From the cell containing the given text, extract its center point as [x, y] coordinate. 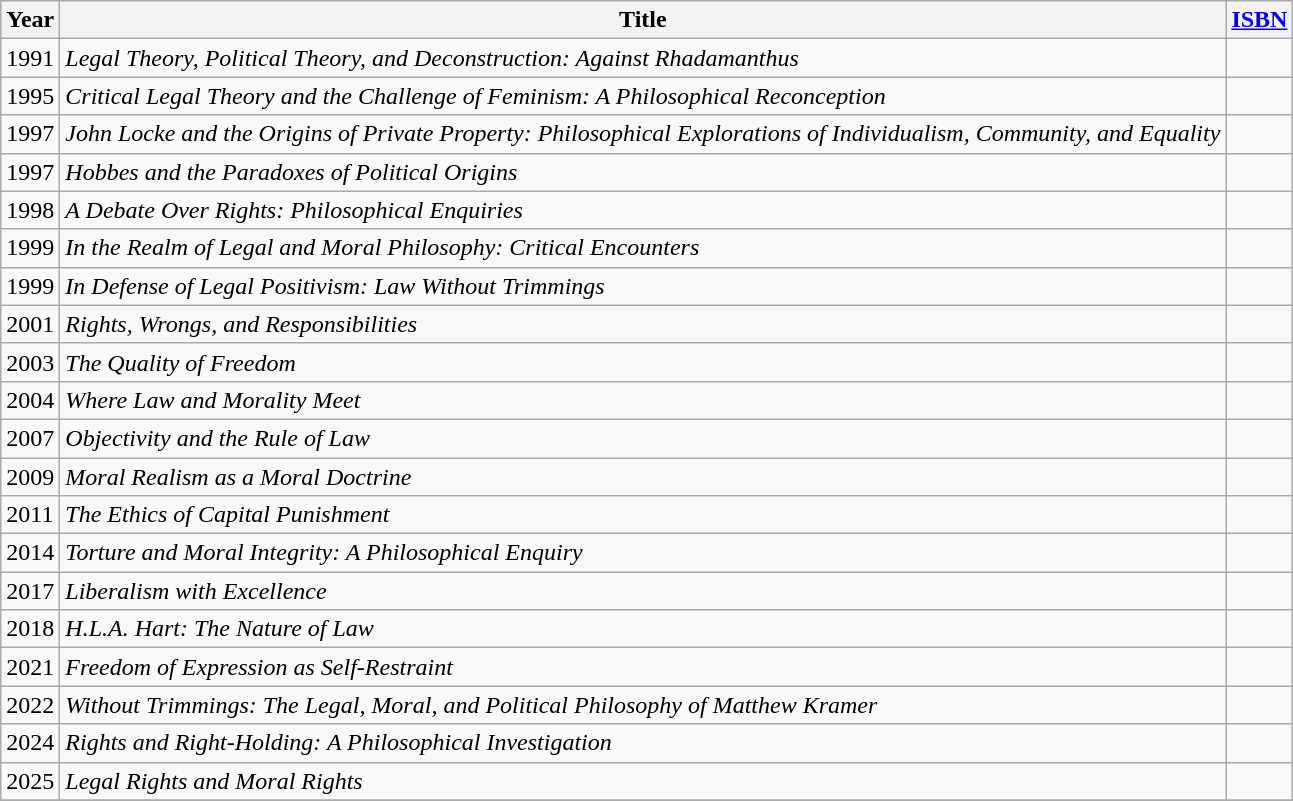
The Ethics of Capital Punishment [643, 515]
1998 [30, 210]
Torture and Moral Integrity: A Philosophical Enquiry [643, 553]
Hobbes and the Paradoxes of Political Origins [643, 172]
Moral Realism as a Moral Doctrine [643, 477]
In the Realm of Legal and Moral Philosophy: Critical Encounters [643, 248]
2004 [30, 400]
Title [643, 20]
Rights, Wrongs, and Responsibilities [643, 324]
1991 [30, 58]
2014 [30, 553]
2025 [30, 781]
2024 [30, 743]
Without Trimmings: The Legal, Moral, and Political Philosophy of Matthew Kramer [643, 705]
The Quality of Freedom [643, 362]
2001 [30, 324]
1995 [30, 96]
2017 [30, 591]
2022 [30, 705]
Objectivity and the Rule of Law [643, 438]
2021 [30, 667]
ISBN [1260, 20]
A Debate Over Rights: Philosophical Enquiries [643, 210]
Freedom of Expression as Self-Restraint [643, 667]
Liberalism with Excellence [643, 591]
2007 [30, 438]
John Locke and the Origins of Private Property: Philosophical Explorations of Individualism, Community, and Equality [643, 134]
Year [30, 20]
Legal Rights and Moral Rights [643, 781]
2009 [30, 477]
2018 [30, 629]
H.L.A. Hart: The Nature of Law [643, 629]
2003 [30, 362]
In Defense of Legal Positivism: Law Without Trimmings [643, 286]
Critical Legal Theory and the Challenge of Feminism: A Philosophical Reconception [643, 96]
Where Law and Morality Meet [643, 400]
2011 [30, 515]
Legal Theory, Political Theory, and Deconstruction: Against Rhadamanthus [643, 58]
Rights and Right-Holding: A Philosophical Investigation [643, 743]
